For the text-containing cell, return its midpoint in (X, Y) coordinate format. 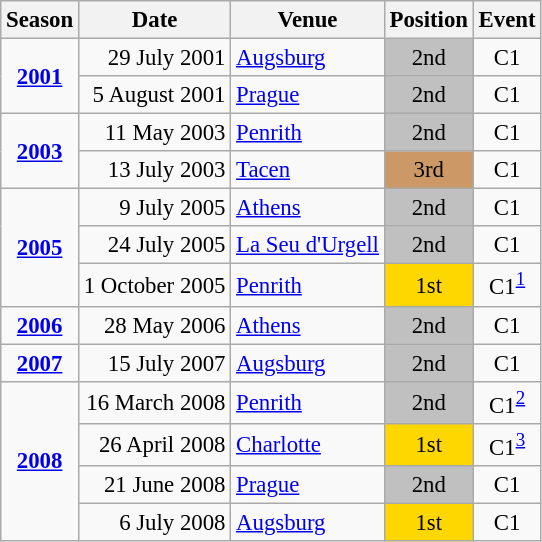
La Seu d'Urgell (308, 245)
24 July 2005 (154, 245)
Date (154, 20)
Tacen (308, 170)
29 July 2001 (154, 58)
Season (40, 20)
6 July 2008 (154, 522)
Event (507, 20)
Position (428, 20)
Charlotte (308, 445)
2003 (40, 152)
1 October 2005 (154, 285)
2001 (40, 76)
2008 (40, 461)
C11 (507, 285)
16 March 2008 (154, 402)
13 July 2003 (154, 170)
21 June 2008 (154, 485)
5 August 2001 (154, 95)
11 May 2003 (154, 133)
26 April 2008 (154, 445)
C12 (507, 402)
2005 (40, 248)
9 July 2005 (154, 208)
Venue (308, 20)
3rd (428, 170)
15 July 2007 (154, 363)
28 May 2006 (154, 325)
2007 (40, 363)
2006 (40, 325)
C13 (507, 445)
